Return the (x, y) coordinate for the center point of the cell that contains the specified text.  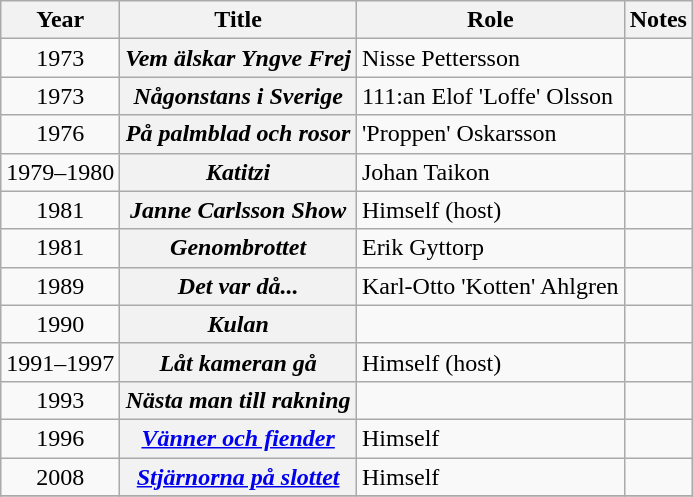
111:an Elof 'Loffe' Olsson (490, 96)
1979–1980 (60, 172)
Karl-Otto 'Kotten' Ahlgren (490, 286)
2008 (60, 477)
Notes (658, 20)
1990 (60, 324)
Erik Gyttorp (490, 248)
Stjärnorna på slottet (238, 477)
På palmblad och rosor (238, 134)
Vem älskar Yngve Frej (238, 58)
Någonstans i Sverige (238, 96)
Katitzi (238, 172)
'Proppen' Oskarsson (490, 134)
1989 (60, 286)
Title (238, 20)
Nästa man till rakning (238, 400)
1991–1997 (60, 362)
1976 (60, 134)
Genombrottet (238, 248)
Vänner och fiender (238, 438)
Year (60, 20)
Låt kameran gå (238, 362)
Role (490, 20)
Kulan (238, 324)
Janne Carlsson Show (238, 210)
Det var då... (238, 286)
1993 (60, 400)
Johan Taikon (490, 172)
Nisse Pettersson (490, 58)
1996 (60, 438)
